Detect which cell encompasses the target text, then output its [x, y] center coordinate. 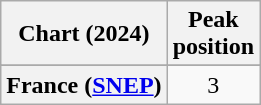
Chart (2024) [84, 34]
France (SNEP) [84, 85]
Peakposition [213, 34]
3 [213, 85]
